Pinpoint the cell where the given text exists, returning its (X, Y) midpoint coordinate. 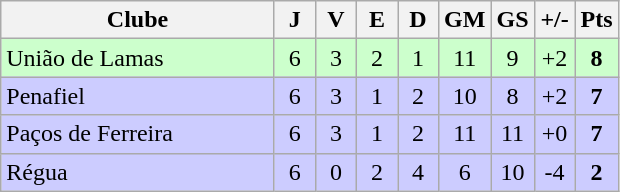
União de Lamas (138, 58)
J (294, 20)
Clube (138, 20)
E (376, 20)
GM (465, 20)
Régua (138, 172)
D (418, 20)
4 (418, 172)
9 (512, 58)
0 (336, 172)
Paços de Ferreira (138, 134)
+/- (554, 20)
Penafiel (138, 96)
-4 (554, 172)
+0 (554, 134)
Pts (596, 20)
GS (512, 20)
V (336, 20)
